Identify which cell holds the provided text, then report its [x, y] central coordinate. 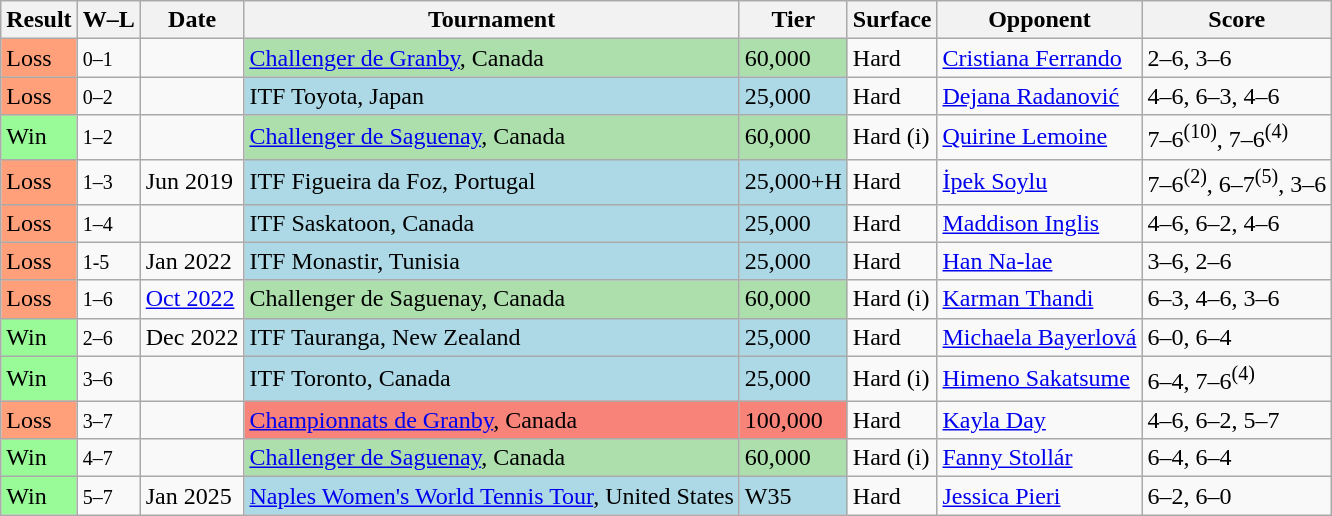
1–4 [108, 223]
ITF Monastir, Tunisia [492, 261]
Cristiana Ferrando [1040, 58]
3–7 [108, 420]
3–6 [108, 378]
Michaela Bayerlová [1040, 337]
6–2, 6–0 [1237, 496]
Tier [793, 20]
1–3 [108, 182]
Jan 2025 [192, 496]
Score [1237, 20]
ITF Toyota, Japan [492, 96]
ITF Saskatoon, Canada [492, 223]
6–4, 7–6(4) [1237, 378]
Surface [892, 20]
Himeno Sakatsume [1040, 378]
İpek Soylu [1040, 182]
Oct 2022 [192, 299]
7–6(10), 7–6(4) [1237, 138]
6–3, 4–6, 3–6 [1237, 299]
Jun 2019 [192, 182]
1–2 [108, 138]
Result [39, 20]
Challenger de Granby, Canada [492, 58]
5–7 [108, 496]
6–0, 6–4 [1237, 337]
Jessica Pieri [1040, 496]
Kayla Day [1040, 420]
1-5 [108, 261]
4–6, 6–3, 4–6 [1237, 96]
0–1 [108, 58]
Dejana Radanović [1040, 96]
1–6 [108, 299]
Han Na-lae [1040, 261]
4–7 [108, 458]
Tournament [492, 20]
2–6, 3–6 [1237, 58]
2–6 [108, 337]
Naples Women's World Tennis Tour, United States [492, 496]
W–L [108, 20]
100,000 [793, 420]
Date [192, 20]
Maddison Inglis [1040, 223]
Fanny Stollár [1040, 458]
ITF Tauranga, New Zealand [492, 337]
4–6, 6–2, 5–7 [1237, 420]
4–6, 6–2, 4–6 [1237, 223]
0–2 [108, 96]
3–6, 2–6 [1237, 261]
Karman Thandi [1040, 299]
Dec 2022 [192, 337]
Quirine Lemoine [1040, 138]
Opponent [1040, 20]
Jan 2022 [192, 261]
W35 [793, 496]
ITF Toronto, Canada [492, 378]
Championnats de Granby, Canada [492, 420]
7–6(2), 6–7(5), 3–6 [1237, 182]
6–4, 6–4 [1237, 458]
25,000+H [793, 182]
ITF Figueira da Foz, Portugal [492, 182]
